Return the [x, y] coordinate for the center point of the cell that contains the specified text.  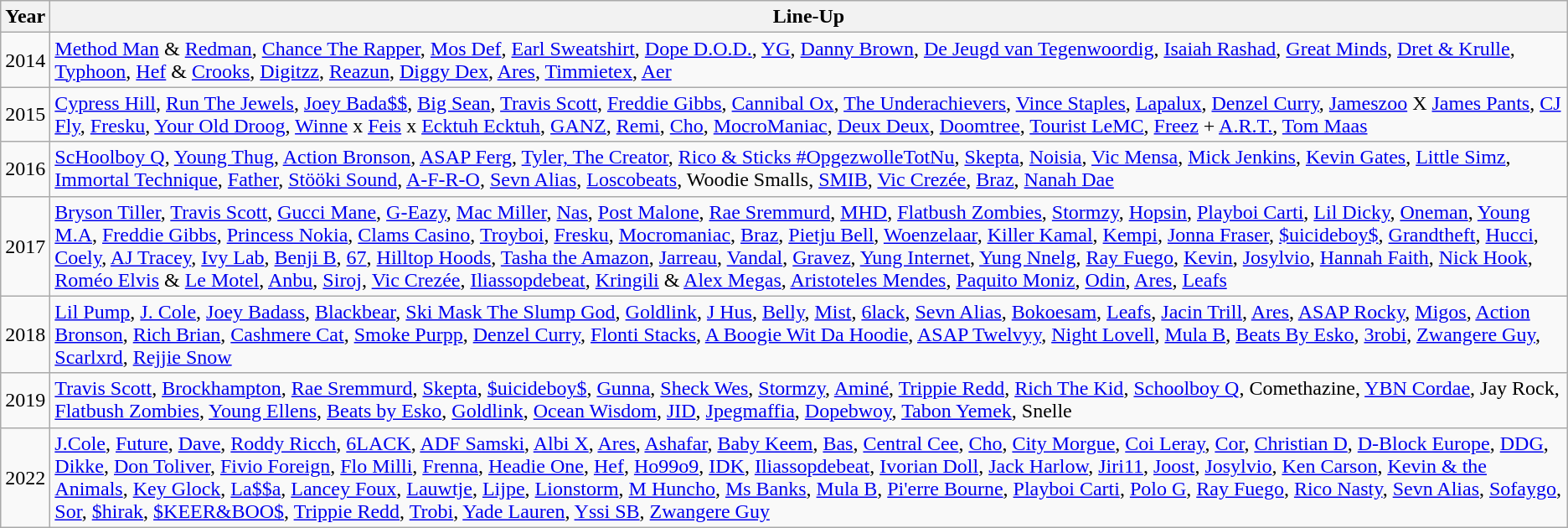
2016 [25, 169]
2017 [25, 246]
Year [25, 17]
2014 [25, 60]
2022 [25, 478]
2015 [25, 114]
2018 [25, 334]
2019 [25, 401]
Line-Up [809, 17]
